Determine the (x, y) coordinate at the center of the cell enclosing the given text.  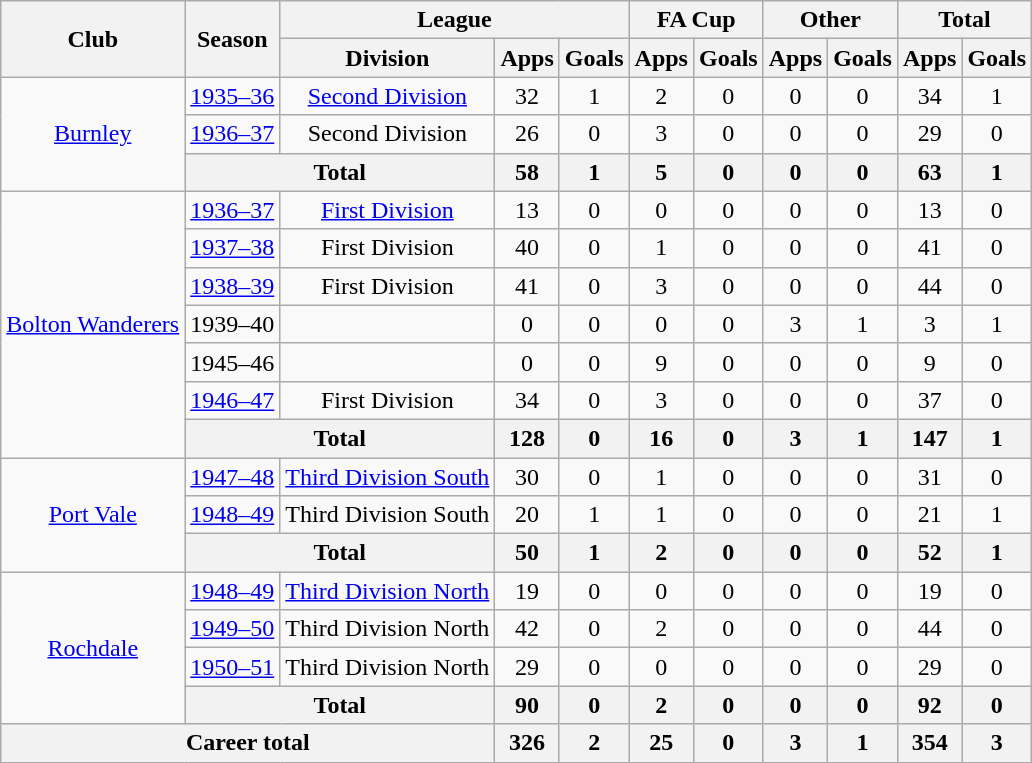
40 (527, 248)
League (454, 20)
1949–50 (232, 629)
52 (929, 553)
25 (661, 743)
1935–36 (232, 96)
42 (527, 629)
90 (527, 705)
58 (527, 172)
147 (929, 438)
FA Cup (696, 20)
1938–39 (232, 286)
26 (527, 134)
Division (388, 58)
20 (527, 515)
128 (527, 438)
Burnley (93, 134)
1939–40 (232, 324)
37 (929, 400)
326 (527, 743)
1937–38 (232, 248)
30 (527, 477)
Other (830, 20)
31 (929, 477)
16 (661, 438)
354 (929, 743)
Club (93, 39)
Port Vale (93, 515)
1947–48 (232, 477)
21 (929, 515)
50 (527, 553)
92 (929, 705)
1945–46 (232, 362)
63 (929, 172)
32 (527, 96)
1946–47 (232, 400)
1950–51 (232, 667)
Bolton Wanderers (93, 324)
5 (661, 172)
Rochdale (93, 648)
Season (232, 39)
Career total (248, 743)
